Determine the [x, y] coordinate at the center of the cell enclosing the given text.  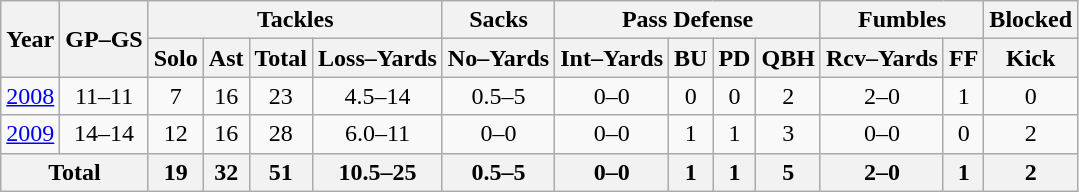
12 [176, 134]
Tackles [295, 20]
7 [176, 96]
Int–Yards [612, 58]
4.5–14 [378, 96]
10.5–25 [378, 172]
23 [281, 96]
5 [788, 172]
Kick [1031, 58]
Loss–Yards [378, 58]
FF [963, 58]
3 [788, 134]
19 [176, 172]
Fumbles [902, 20]
Blocked [1031, 20]
32 [226, 172]
Year [30, 39]
Sacks [498, 20]
6.0–11 [378, 134]
PD [734, 58]
11–11 [104, 96]
BU [691, 58]
Rcv–Yards [882, 58]
GP–GS [104, 39]
Pass Defense [688, 20]
Ast [226, 58]
51 [281, 172]
QBH [788, 58]
28 [281, 134]
2009 [30, 134]
No–Yards [498, 58]
Solo [176, 58]
14–14 [104, 134]
2008 [30, 96]
